Return (X, Y) of the center of cell containing provided text 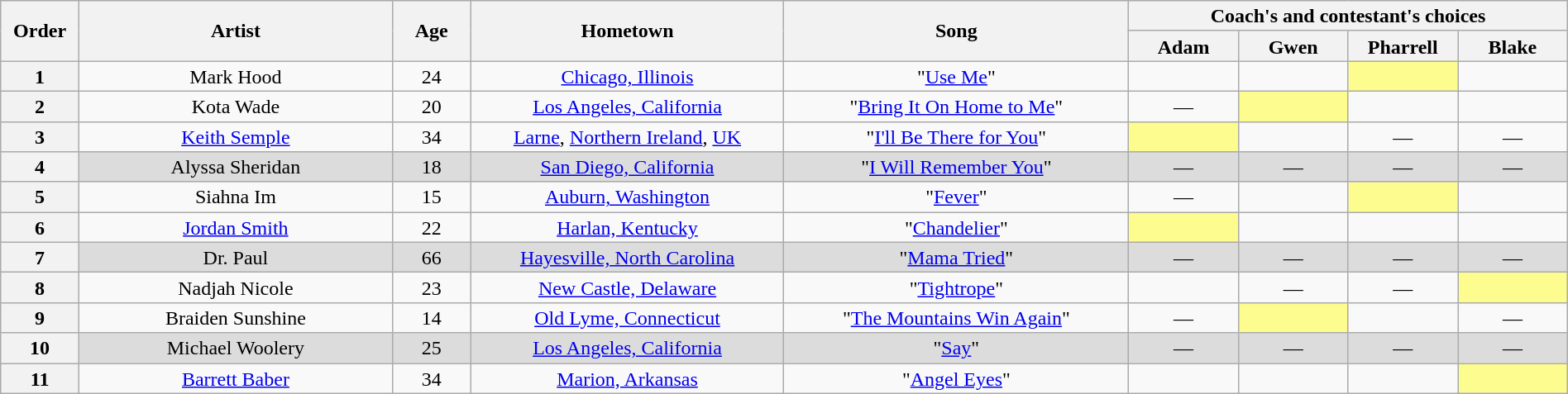
"Angel Eyes" (956, 378)
New Castle, Delaware (627, 287)
2 (40, 106)
Pharrell (1403, 46)
Jordan Smith (235, 228)
Auburn, Washington (627, 197)
14 (432, 317)
25 (432, 349)
8 (40, 287)
Age (432, 31)
11 (40, 378)
24 (432, 76)
Braiden Sunshine (235, 317)
Artist (235, 31)
Michael Woolery (235, 349)
"The Mountains Win Again" (956, 317)
"Chandelier" (956, 228)
Nadjah Nicole (235, 287)
Keith Semple (235, 137)
7 (40, 258)
Mark Hood (235, 76)
Blake (1513, 46)
23 (432, 287)
Coach's and contestant's choices (1348, 17)
20 (432, 106)
1 (40, 76)
"Tightrope" (956, 287)
Barrett Baber (235, 378)
9 (40, 317)
"Mama Tried" (956, 258)
Old Lyme, Connecticut (627, 317)
"I'll Be There for You" (956, 137)
Kota Wade (235, 106)
5 (40, 197)
6 (40, 228)
3 (40, 137)
Chicago, Illinois (627, 76)
Marion, Arkansas (627, 378)
Hometown (627, 31)
Hayesville, North Carolina (627, 258)
Gwen (1293, 46)
15 (432, 197)
Larne, Northern Ireland, UK (627, 137)
22 (432, 228)
66 (432, 258)
18 (432, 167)
"I Will Remember You" (956, 167)
Dr. Paul (235, 258)
"Say" (956, 349)
Harlan, Kentucky (627, 228)
Order (40, 31)
Alyssa Sheridan (235, 167)
Song (956, 31)
San Diego, California (627, 167)
"Use Me" (956, 76)
Siahna Im (235, 197)
Adam (1184, 46)
4 (40, 167)
10 (40, 349)
"Bring It On Home to Me" (956, 106)
"Fever" (956, 197)
